Output the (x, y) coordinate of the center of the cell containing the given text.  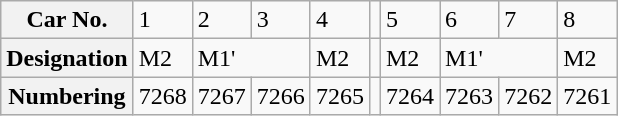
7263 (470, 96)
7267 (222, 96)
Numbering (67, 96)
7265 (340, 96)
1 (162, 20)
7264 (410, 96)
7 (528, 20)
7261 (588, 96)
7262 (528, 96)
2 (222, 20)
Designation (67, 58)
4 (340, 20)
Car No. (67, 20)
5 (410, 20)
7266 (280, 96)
6 (470, 20)
8 (588, 20)
3 (280, 20)
7268 (162, 96)
